Search for the cell housing the specified text and yield its [X, Y] center coordinate. 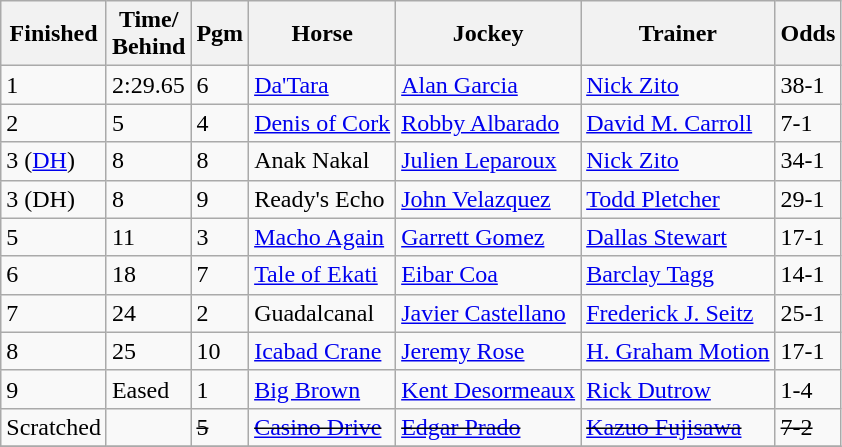
Julien Leparoux [488, 161]
Odds [808, 34]
Jockey [488, 34]
Garrett Gomez [488, 237]
14-1 [808, 275]
1-4 [808, 389]
Kazuo Fujisawa [678, 427]
Jeremy Rose [488, 351]
Casino Drive [322, 427]
Barclay Tagg [678, 275]
Finished [54, 34]
34-1 [808, 161]
38-1 [808, 85]
Todd Pletcher [678, 199]
Javier Castellano [488, 313]
Time/Behind [148, 34]
Da'Tara [322, 85]
Anak Nakal [322, 161]
Scratched [54, 427]
4 [220, 123]
Alan Garcia [488, 85]
Horse [322, 34]
Icabad Crane [322, 351]
Pgm [220, 34]
Dallas Stewart [678, 237]
Macho Again [322, 237]
18 [148, 275]
2:29.65 [148, 85]
7-2 [808, 427]
Big Brown [322, 389]
Tale of Ekati [322, 275]
7-1 [808, 123]
Denis of Cork [322, 123]
Ready's Echo [322, 199]
Trainer [678, 34]
Kent Desormeaux [488, 389]
Rick Dutrow [678, 389]
11 [148, 237]
Eibar Coa [488, 275]
H. Graham Motion [678, 351]
10 [220, 351]
John Velazquez [488, 199]
24 [148, 313]
Robby Albarado [488, 123]
Frederick J. Seitz [678, 313]
David M. Carroll [678, 123]
Eased [148, 389]
29-1 [808, 199]
25 [148, 351]
3 [220, 237]
Guadalcanal [322, 313]
25-1 [808, 313]
Edgar Prado [488, 427]
